Provide the (X, Y) coordinate of the cell's center where the given text is located.  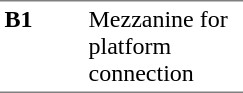
Mezzanine for platform connection (164, 46)
B1 (42, 46)
